Capture the cell that displays the provided text and extract its [X, Y] central coordinate. 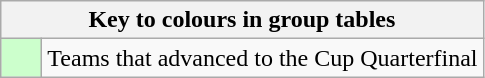
Teams that advanced to the Cup Quarterfinal [262, 58]
Key to colours in group tables [242, 20]
